Locate the cell with the specified text and output its (X, Y) center coordinate. 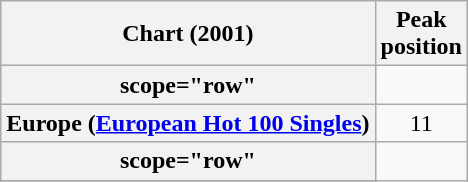
Chart (2001) (188, 34)
Peakposition (421, 34)
11 (421, 123)
Europe (European Hot 100 Singles) (188, 123)
